Find where the given text appears and provide that cell's center as [X, Y] coordinate. 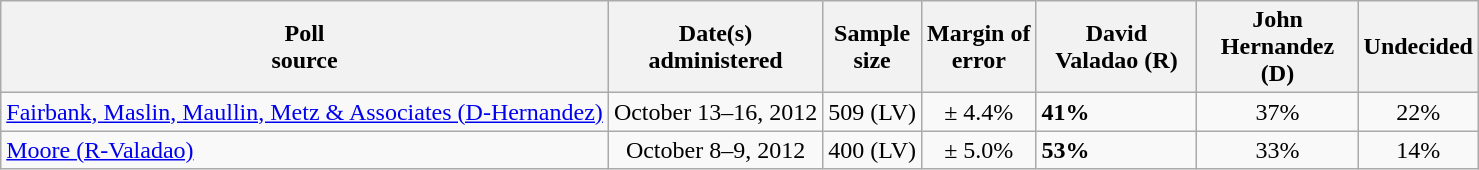
Margin oferror [979, 47]
400 (LV) [872, 150]
Date(s)administered [715, 47]
October 8–9, 2012 [715, 150]
33% [1278, 150]
14% [1418, 150]
JohnHernandez (D) [1278, 47]
Pollsource [305, 47]
509 (LV) [872, 112]
Moore (R-Valadao) [305, 150]
Fairbank, Maslin, Maullin, Metz & Associates (D-Hernandez) [305, 112]
Undecided [1418, 47]
Samplesize [872, 47]
37% [1278, 112]
± 5.0% [979, 150]
DavidValadao (R) [1116, 47]
22% [1418, 112]
October 13–16, 2012 [715, 112]
± 4.4% [979, 112]
53% [1116, 150]
41% [1116, 112]
